Identify which cell holds the provided text, then report its [X, Y] central coordinate. 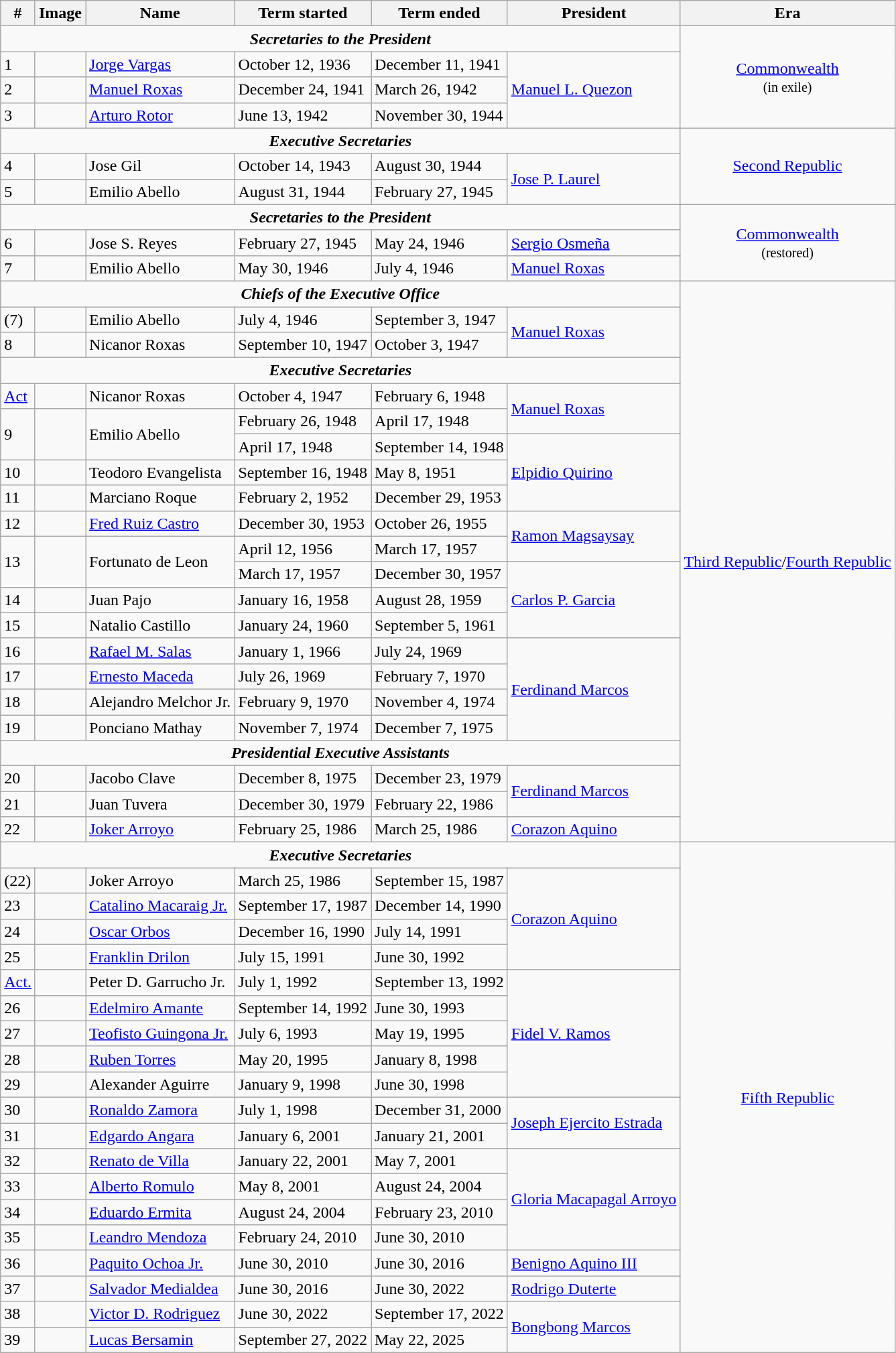
Name [160, 13]
Oscar Orbos [160, 931]
Teodoro Evangelista [160, 472]
February 7, 1970 [440, 676]
Ronaldo Zamora [160, 1110]
September 5, 1961 [440, 625]
Joseph Ejercito Estrada [594, 1122]
December 7, 1975 [440, 727]
18 [18, 702]
16 [18, 651]
Paquito Ochoa Jr. [160, 1263]
Third Republic/Fourth Republic [787, 562]
6 [18, 243]
Marciano Roque [160, 498]
35 [18, 1238]
July 14, 1991 [440, 931]
January 22, 2001 [303, 1161]
7 [18, 268]
May 7, 2001 [440, 1161]
September 17, 1987 [303, 906]
Rodrigo Duterte [594, 1289]
May 22, 2025 [440, 1340]
May 24, 1946 [440, 243]
Alexander Aguirre [160, 1084]
Ruben Torres [160, 1059]
Ponciano Mathay [160, 727]
31 [18, 1136]
Carlos P. Garcia [594, 600]
February 9, 1970 [303, 702]
20 [18, 779]
19 [18, 727]
4 [18, 166]
August 31, 1944 [303, 192]
33 [18, 1187]
Act [18, 396]
10 [18, 472]
13 [18, 562]
June 30, 1998 [440, 1084]
Fifth Republic [787, 1098]
# [18, 13]
December 24, 1941 [303, 90]
Jose S. Reyes [160, 243]
January 24, 1960 [303, 625]
May 8, 1951 [440, 472]
Term started [303, 13]
October 4, 1947 [303, 396]
December 16, 1990 [303, 931]
December 14, 1990 [440, 906]
Commonwealth(in exile) [787, 77]
Edelmiro Amante [160, 1008]
Bongbong Marcos [594, 1327]
27 [18, 1033]
8 [18, 345]
Franklin Drilon [160, 957]
Juan Pajo [160, 600]
Jose P. Laurel [594, 179]
22 [18, 830]
January 8, 1998 [440, 1059]
February 26, 1948 [303, 422]
28 [18, 1059]
Salvador Medialdea [160, 1289]
December 31, 2000 [440, 1110]
Jacobo Clave [160, 779]
Gloria Macapagal Arroyo [594, 1200]
5 [18, 192]
August 30, 1944 [440, 166]
April 12, 1956 [303, 549]
February 25, 1986 [303, 830]
January 6, 2001 [303, 1136]
July 1, 1998 [303, 1110]
February 22, 1986 [440, 804]
February 24, 2010 [303, 1238]
December 11, 1941 [440, 64]
26 [18, 1008]
Leandro Mendoza [160, 1238]
Commonwealth(restored) [787, 243]
14 [18, 600]
Juan Tuvera [160, 804]
July 24, 1969 [440, 651]
December 30, 1957 [440, 574]
2 [18, 90]
12 [18, 523]
34 [18, 1212]
January 21, 2001 [440, 1136]
Jose Gil [160, 166]
24 [18, 931]
October 14, 1943 [303, 166]
Act. [18, 982]
29 [18, 1084]
Edgardo Angara [160, 1136]
Teofisto Guingona Jr. [160, 1033]
May 8, 2001 [303, 1187]
January 16, 1958 [303, 600]
23 [18, 906]
September 3, 1947 [440, 320]
1 [18, 64]
November 7, 1974 [303, 727]
Fidel V. Ramos [594, 1033]
May 20, 1995 [303, 1059]
September 13, 1992 [440, 982]
July 15, 1991 [303, 957]
September 17, 2022 [440, 1314]
Sergio Osmeña [594, 243]
3 [18, 115]
Benigno Aquino III [594, 1263]
July 6, 1993 [303, 1033]
May 19, 1995 [440, 1033]
(22) [18, 881]
June 13, 1942 [303, 115]
December 30, 1953 [303, 523]
Renato de Villa [160, 1161]
September 14, 1948 [440, 447]
39 [18, 1340]
October 12, 1936 [303, 64]
July 1, 1992 [303, 982]
25 [18, 957]
November 4, 1974 [440, 702]
11 [18, 498]
(7) [18, 320]
March 26, 1942 [440, 90]
17 [18, 676]
February 2, 1952 [303, 498]
Second Republic [787, 166]
January 9, 1998 [303, 1084]
October 3, 1947 [440, 345]
Ernesto Maceda [160, 676]
December 30, 1979 [303, 804]
37 [18, 1289]
Jorge Vargas [160, 64]
October 26, 1955 [440, 523]
Fortunato de Leon [160, 562]
Ramon Magsaysay [594, 536]
Era [787, 13]
August 28, 1959 [440, 600]
Eduardo Ermita [160, 1212]
32 [18, 1161]
September 27, 2022 [303, 1340]
September 15, 1987 [440, 881]
Chiefs of the Executive Office [340, 294]
May 30, 1946 [303, 268]
June 30, 1992 [440, 957]
Alejandro Melchor Jr. [160, 702]
December 8, 1975 [303, 779]
30 [18, 1110]
February 23, 2010 [440, 1212]
Arturo Rotor [160, 115]
9 [18, 434]
Alberto Romulo [160, 1187]
15 [18, 625]
Elpidio Quirino [594, 472]
Term ended [440, 13]
January 1, 1966 [303, 651]
September 16, 1948 [303, 472]
36 [18, 1263]
Rafael M. Salas [160, 651]
Victor D. Rodriguez [160, 1314]
Presidential Executive Assistants [340, 753]
Image [60, 13]
Natalio Castillo [160, 625]
November 30, 1944 [440, 115]
December 23, 1979 [440, 779]
Manuel L. Quezon [594, 90]
Lucas Bersamin [160, 1340]
December 29, 1953 [440, 498]
President [594, 13]
June 30, 1993 [440, 1008]
Peter D. Garrucho Jr. [160, 982]
38 [18, 1314]
21 [18, 804]
September 14, 1992 [303, 1008]
Fred Ruiz Castro [160, 523]
September 10, 1947 [303, 345]
Catalino Macaraig Jr. [160, 906]
February 6, 1948 [440, 396]
July 26, 1969 [303, 676]
